Scan for the cell matching the given text and deliver its [x, y] coordinate at center. 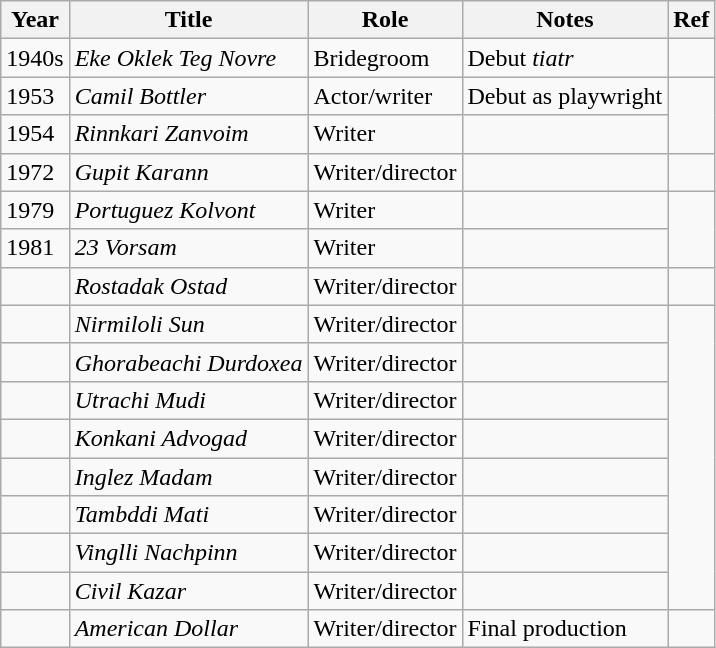
Bridegroom [385, 58]
Gupit Karann [188, 172]
Actor/writer [385, 96]
Rinnkari Zanvoim [188, 134]
1979 [35, 210]
1954 [35, 134]
Utrachi Mudi [188, 400]
Debut as playwright [565, 96]
Final production [565, 629]
1972 [35, 172]
Tambddi Mati [188, 515]
Role [385, 20]
1981 [35, 248]
Camil Bottler [188, 96]
American Dollar [188, 629]
Civil Kazar [188, 591]
Konkani Advogad [188, 438]
Title [188, 20]
23 Vorsam [188, 248]
Eke Oklek Teg Novre [188, 58]
Inglez Madam [188, 477]
Notes [565, 20]
Year [35, 20]
1940s [35, 58]
Debut tiatr [565, 58]
1953 [35, 96]
Portuguez Kolvont [188, 210]
Rostadak Ostad [188, 286]
Vinglli Nachpinn [188, 553]
Ghorabeachi Durdoxea [188, 362]
Ref [692, 20]
Nirmiloli Sun [188, 324]
